Locate the cell with the specified text and output its (x, y) center coordinate. 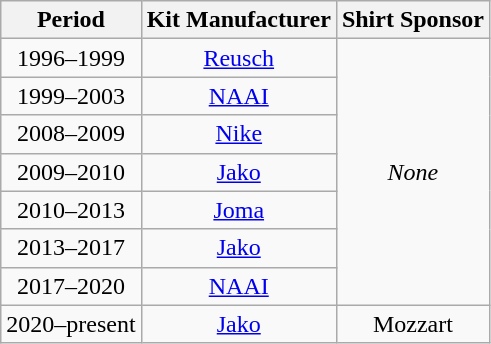
Kit Manufacturer (238, 20)
2009–2010 (71, 172)
None (412, 172)
2017–2020 (71, 286)
1999–2003 (71, 96)
1996–1999 (71, 58)
2010–2013 (71, 210)
Joma (238, 210)
Reusch (238, 58)
Shirt Sponsor (412, 20)
2020–present (71, 324)
Period (71, 20)
Mozzart (412, 324)
Nike (238, 134)
2013–2017 (71, 248)
2008–2009 (71, 134)
